Search for the cell housing the specified text and yield its (X, Y) center coordinate. 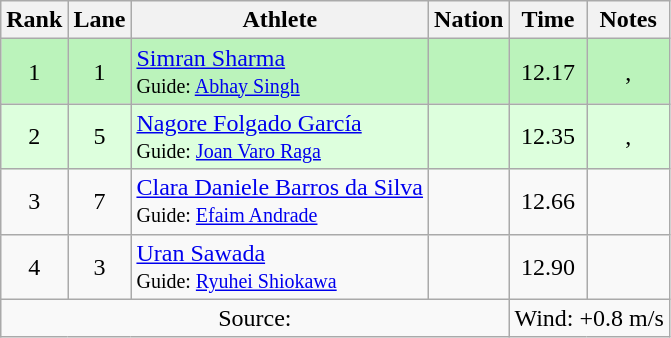
Simran SharmaGuide: Abhay Singh (280, 72)
2 (34, 136)
Notes (628, 20)
12.35 (548, 136)
Nation (469, 20)
4 (34, 266)
7 (100, 202)
12.90 (548, 266)
Uran SawadaGuide: Ryuhei Shiokawa (280, 266)
Lane (100, 20)
12.17 (548, 72)
Rank (34, 20)
5 (100, 136)
Wind: +0.8 m/s (589, 318)
Source: (255, 318)
12.66 (548, 202)
Time (548, 20)
Nagore Folgado GarcíaGuide: Joan Varo Raga (280, 136)
Athlete (280, 20)
Clara Daniele Barros da SilvaGuide: Efaim Andrade (280, 202)
